Return the (x, y) coordinate for the center point of the cell that contains the specified text.  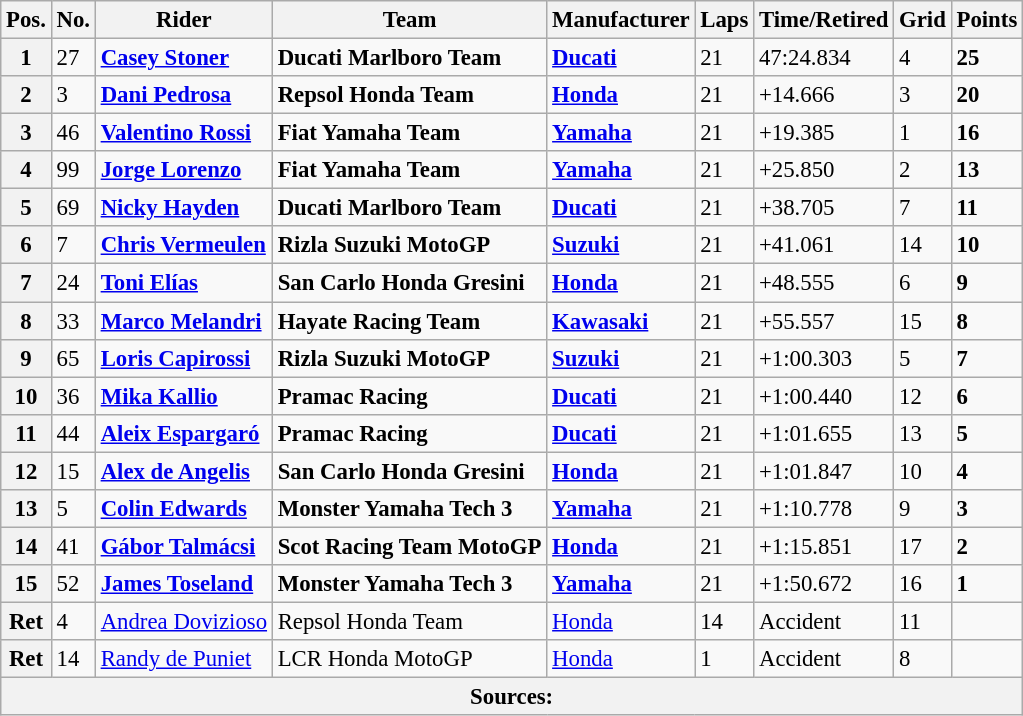
52 (73, 584)
Laps (724, 20)
36 (73, 396)
41 (73, 546)
+41.061 (824, 245)
46 (73, 133)
Sources: (512, 697)
Scot Racing Team MotoGP (409, 546)
+19.385 (824, 133)
Randy de Puniet (184, 659)
Mika Kallio (184, 396)
+55.557 (824, 321)
Points (986, 20)
Andrea Dovizioso (184, 621)
Time/Retired (824, 20)
Team (409, 20)
Loris Capirossi (184, 358)
17 (922, 546)
Casey Stoner (184, 58)
+1:10.778 (824, 509)
Jorge Lorenzo (184, 170)
33 (73, 321)
20 (986, 95)
James Toseland (184, 584)
+25.850 (824, 170)
27 (73, 58)
Hayate Racing Team (409, 321)
99 (73, 170)
LCR Honda MotoGP (409, 659)
+38.705 (824, 208)
+1:01.655 (824, 433)
+14.666 (824, 95)
Chris Vermeulen (184, 245)
Rider (184, 20)
Valentino Rossi (184, 133)
No. (73, 20)
Aleix Espargaró (184, 433)
Kawasaki (621, 321)
+48.555 (824, 283)
+1:00.440 (824, 396)
Manufacturer (621, 20)
47:24.834 (824, 58)
Marco Melandri (184, 321)
+1:15.851 (824, 546)
Grid (922, 20)
65 (73, 358)
Nicky Hayden (184, 208)
69 (73, 208)
Toni Elías (184, 283)
25 (986, 58)
+1:01.847 (824, 471)
Dani Pedrosa (184, 95)
Pos. (26, 20)
+1:50.672 (824, 584)
+1:00.303 (824, 358)
Gábor Talmácsi (184, 546)
24 (73, 283)
44 (73, 433)
Colin Edwards (184, 509)
Alex de Angelis (184, 471)
